Find where the given text appears and provide that cell's center as (x, y) coordinate. 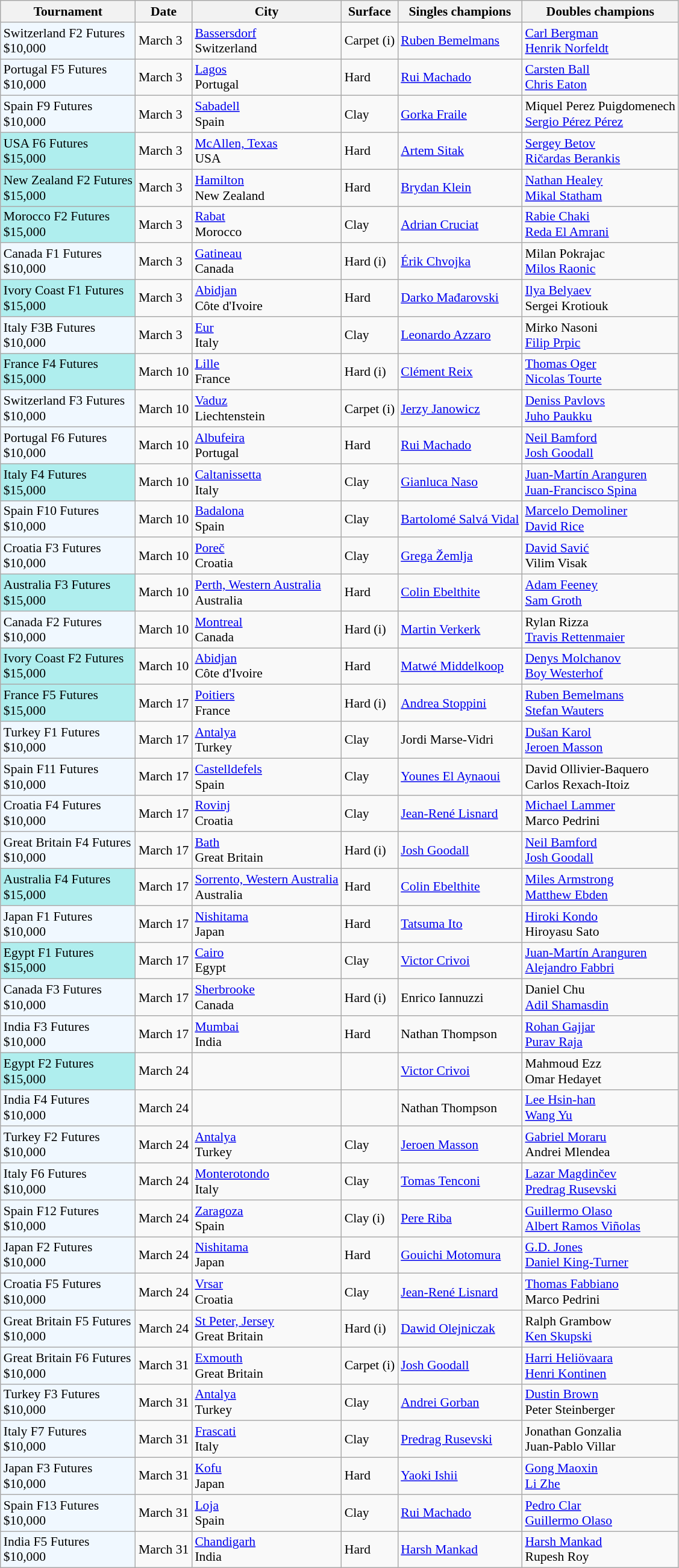
Rohan Gajjar Purav Raja (600, 1034)
SabadellSpain (266, 114)
Australia F3 Futures$15,000 (68, 593)
Brydan Klein (460, 188)
Spain F10 Futures$10,000 (68, 519)
Mahmoud Ezz Omar Hedayet (600, 1071)
Perth, Western AustraliaAustralia (266, 593)
RabatMorocco (266, 224)
PoitiersFrance (266, 703)
Pedro Clar Guillermo Olaso (600, 1513)
Spain F12 Futures$10,000 (68, 1219)
McAllen, TexasUSA (266, 151)
Canada F3 Futures$10,000 (68, 997)
Sergey Betov Ričardas Berankis (600, 151)
Gouichi Motomura (460, 1255)
St Peter, JerseyGreat Britain (266, 1328)
LagosPortugal (266, 77)
Tomas Tenconi (460, 1181)
Turkey F3 Futures$10,000 (68, 1402)
Date (164, 11)
Harsh Mankad Rupesh Roy (600, 1550)
ChandigarhIndia (266, 1550)
Rabie Chaki Reda El Amrani (600, 224)
Italy F3B Futures$10,000 (68, 335)
KofuJapan (266, 1476)
VaduzLiechtenstein (266, 408)
Martin Verkerk (460, 630)
Tatsuma Ito (460, 924)
Great Britain F5 Futures$10,000 (68, 1328)
Ivory Coast F1 Futures$15,000 (68, 299)
MonterotondoItaly (266, 1181)
Gianluca Naso (460, 482)
Japan F1 Futures$10,000 (68, 924)
Hiroki Kondo Hiroyasu Sato (600, 924)
France F5 Futures$15,000 (68, 703)
Andrei Gorban (460, 1402)
CastelldefelsSpain (266, 777)
Milan Pokrajac Milos Raonic (600, 261)
MumbaiIndia (266, 1034)
Switzerland F2 Futures$10,000 (68, 41)
Clay (i) (370, 1219)
Croatia F4 Futures$10,000 (68, 813)
Guillermo Olaso Albert Ramos Viñolas (600, 1219)
Surface (370, 11)
Portugal F5 Futures$10,000 (68, 77)
Darko Mađarovski (460, 299)
David Ollivier-Baquero Carlos Rexach-Itoiz (600, 777)
Doubles champions (600, 11)
MontrealCanada (266, 630)
Rylan Rizza Travis Rettenmaier (600, 630)
India F5 Futures$10,000 (68, 1550)
Clément Reix (460, 372)
Carsten Ball Chris Eaton (600, 77)
Pere Riba (460, 1219)
LojaSpain (266, 1513)
Nathan Healey Mikal Statham (600, 188)
Gong Maoxin Li Zhe (600, 1476)
Jordi Marse-Vidri (460, 739)
BassersdorfSwitzerland (266, 41)
SherbrookeCanada (266, 997)
EurItaly (266, 335)
Thomas Fabbiano Marco Pedrini (600, 1292)
Spain F13 Futures$10,000 (68, 1513)
Portugal F6 Futures$10,000 (68, 446)
Harsh Mankad (460, 1550)
Canada F2 Futures$10,000 (68, 630)
Ilya Belyaev Sergei Krotiouk (600, 299)
Ruben Bemelmans Stefan Wauters (600, 703)
Jonathan Gonzalia Juan-Pablo Villar (600, 1439)
Younes El Aynaoui (460, 777)
Miles Armstrong Matthew Ebden (600, 888)
Grega Žemlja (460, 556)
Deniss Pavlovs Juho Paukku (600, 408)
Bartolomé Salvá Vidal (460, 519)
Spain F9 Futures$10,000 (68, 114)
BadalonaSpain (266, 519)
Italy F4 Futures$15,000 (68, 482)
Adam Feeney Sam Groth (600, 593)
Lazar Magdinčev Predrag Rusevski (600, 1181)
Andrea Stoppini (460, 703)
Great Britain F4 Futures$10,000 (68, 850)
ExmouthGreat Britain (266, 1366)
Matwé Middelkoop (460, 666)
Jeroen Masson (460, 1145)
Gabriel Moraru Andrei Mlendea (600, 1145)
Ruben Bemelmans (460, 41)
RovinjCroatia (266, 813)
Predrag Rusevski (460, 1439)
Ralph Grambow Ken Skupski (600, 1328)
Yaoki Ishii (460, 1476)
India F4 Futures$10,000 (68, 1108)
Juan-Martín Aranguren Juan-Francisco Spina (600, 482)
Thomas Oger Nicolas Tourte (600, 372)
Great Britain F6 Futures$10,000 (68, 1366)
USA F6 Futures$15,000 (68, 151)
Harri Heliövaara Henri Kontinen (600, 1366)
Japan F3 Futures$10,000 (68, 1476)
G.D. Jones Daniel King-Turner (600, 1255)
Croatia F3 Futures$10,000 (68, 556)
Singles champions (460, 11)
David Savić Vilim Visak (600, 556)
New Zealand F2 Futures$15,000 (68, 188)
Turkey F1 Futures$10,000 (68, 739)
Japan F2 Futures$10,000 (68, 1255)
Switzerland F3 Futures$10,000 (68, 408)
Morocco F2 Futures$15,000 (68, 224)
India F3 Futures$10,000 (68, 1034)
Croatia F5 Futures$10,000 (68, 1292)
CairoEgypt (266, 961)
Dustin Brown Peter Steinberger (600, 1402)
GatineauCanada (266, 261)
Jerzy Janowicz (460, 408)
HamiltonNew Zealand (266, 188)
Lee Hsin-han Wang Yu (600, 1108)
Juan-Martín Aranguren Alejandro Fabbri (600, 961)
Ivory Coast F2 Futures$15,000 (68, 666)
Canada F1 Futures$10,000 (68, 261)
France F4 Futures$15,000 (68, 372)
Mirko Nasoni Filip Prpic (600, 335)
Egypt F2 Futures$15,000 (68, 1071)
Gorka Fraile (460, 114)
Australia F4 Futures$15,000 (68, 888)
Sorrento, Western AustraliaAustralia (266, 888)
Marcelo Demoliner David Rice (600, 519)
Michael Lammer Marco Pedrini (600, 813)
Spain F11 Futures$10,000 (68, 777)
Daniel Chu Adil Shamasdin (600, 997)
Leonardo Azzaro (460, 335)
CaltanissettaItaly (266, 482)
AlbufeiraPortugal (266, 446)
VrsarCroatia (266, 1292)
Dušan Karol Jeroen Masson (600, 739)
Denys Molchanov Boy Westerhof (600, 666)
Egypt F1 Futures$15,000 (68, 961)
Miquel Perez Puigdomenech Sergio Pérez Pérez (600, 114)
BathGreat Britain (266, 850)
Enrico Iannuzzi (460, 997)
Dawid Olejniczak (460, 1328)
PorečCroatia (266, 556)
Artem Sitak (460, 151)
LilleFrance (266, 372)
Érik Chvojka (460, 261)
FrascatiItaly (266, 1439)
Italy F6 Futures$10,000 (68, 1181)
Adrian Cruciat (460, 224)
Carl Bergman Henrik Norfeldt (600, 41)
Italy F7 Futures$10,000 (68, 1439)
City (266, 11)
Tournament (68, 11)
ZaragozaSpain (266, 1219)
Turkey F2 Futures$10,000 (68, 1145)
